Extract the (x, y) coordinate from the center of the cell holding the provided text.  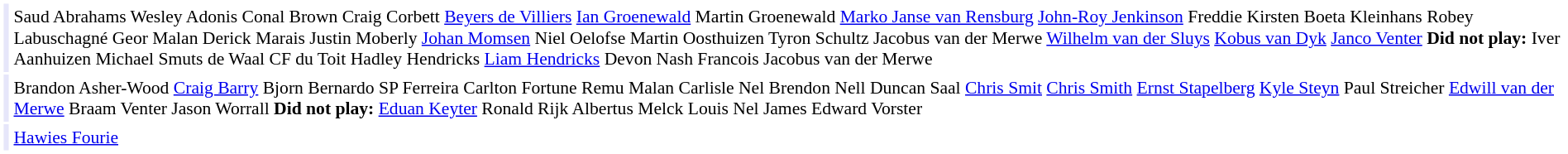
Hawies Fourie (788, 137)
